From the cell containing the given text, extract its center point as (X, Y) coordinate. 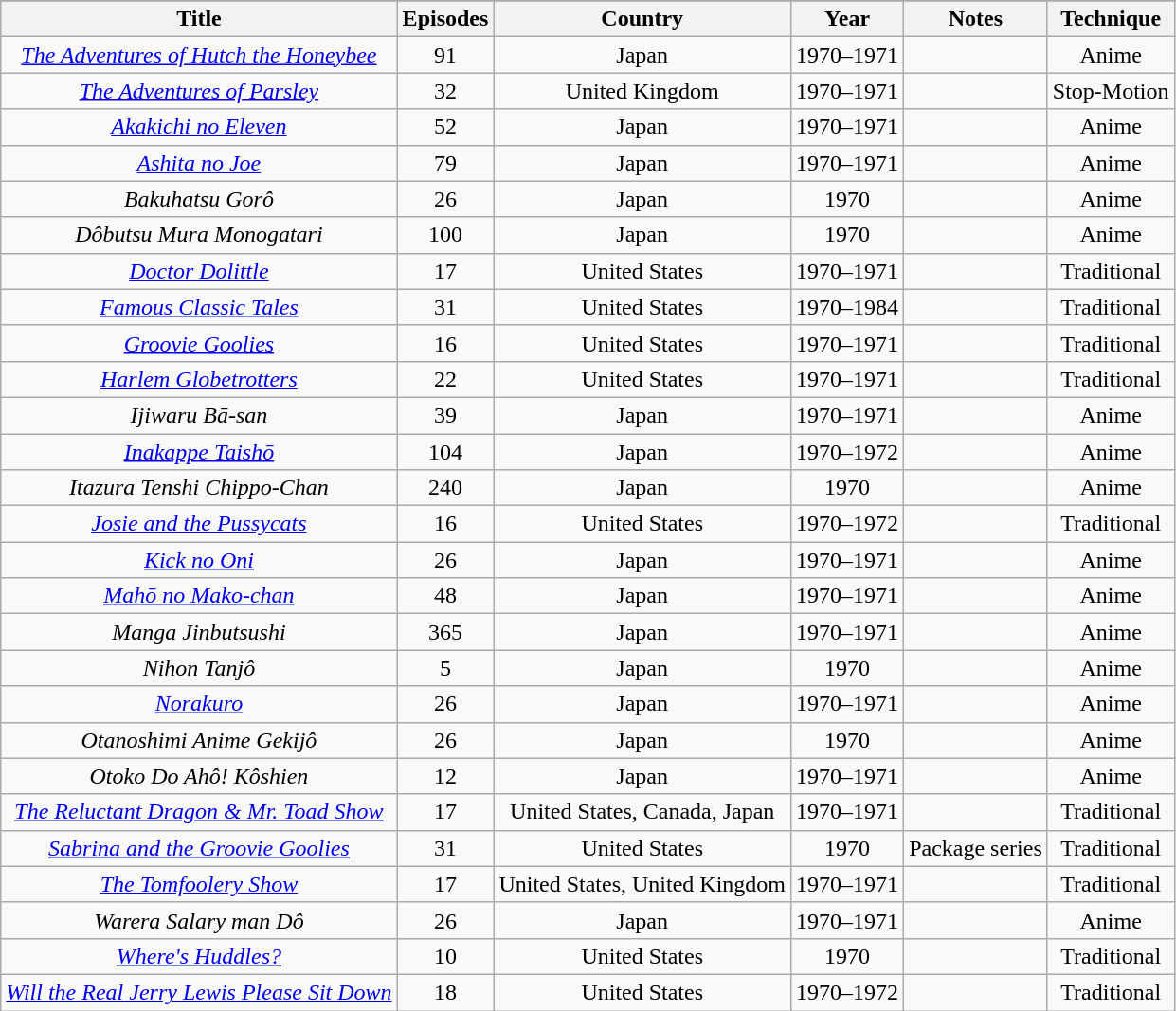
5 (445, 668)
Doctor Dolittle (199, 271)
1970–1984 (847, 307)
The Adventures of Hutch the Honeybee (199, 55)
365 (445, 632)
32 (445, 91)
12 (445, 776)
Otanoshimi Anime Gekijô (199, 740)
10 (445, 956)
Country (642, 19)
Ijiwaru Bā-san (199, 415)
Ashita no Joe (199, 163)
United Kingdom (642, 91)
Stop-Motion (1111, 91)
22 (445, 379)
Josie and the Pussycats (199, 524)
Otoko Do Ahô! Kôshien (199, 776)
Package series (976, 848)
79 (445, 163)
Nihon Tanjô (199, 668)
240 (445, 488)
48 (445, 596)
Akakichi no Eleven (199, 127)
Warera Salary man Dô (199, 920)
Episodes (445, 19)
100 (445, 235)
Dôbutsu Mura Monogatari (199, 235)
Where's Huddles? (199, 956)
Inakappe Taishō (199, 452)
Itazura Tenshi Chippo-Chan (199, 488)
Title (199, 19)
Will the Real Jerry Lewis Please Sit Down (199, 992)
Harlem Globetrotters (199, 379)
The Adventures of Parsley (199, 91)
Kick no Oni (199, 560)
Groovie Goolies (199, 343)
104 (445, 452)
Bakuhatsu Gorô (199, 199)
United States, Canada, Japan (642, 812)
Mahō no Mako-chan (199, 596)
18 (445, 992)
52 (445, 127)
Technique (1111, 19)
91 (445, 55)
The Tomfoolery Show (199, 884)
39 (445, 415)
Year (847, 19)
Norakuro (199, 704)
The Reluctant Dragon & Mr. Toad Show (199, 812)
United States, United Kingdom (642, 884)
Famous Classic Tales (199, 307)
Sabrina and the Groovie Goolies (199, 848)
Manga Jinbutsushi (199, 632)
Notes (976, 19)
